Return (X, Y) of the center of cell containing provided text 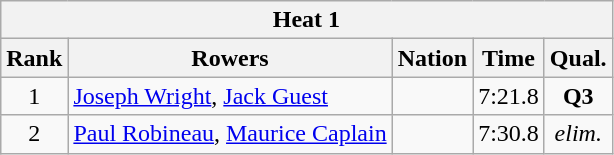
Qual. (578, 58)
2 (34, 134)
elim. (578, 134)
Heat 1 (306, 20)
Q3 (578, 96)
Rowers (230, 58)
Nation (432, 58)
Joseph Wright, Jack Guest (230, 96)
Time (509, 58)
7:21.8 (509, 96)
Rank (34, 58)
Paul Robineau, Maurice Caplain (230, 134)
1 (34, 96)
7:30.8 (509, 134)
